For the text-containing cell, return its midpoint in [x, y] coordinate format. 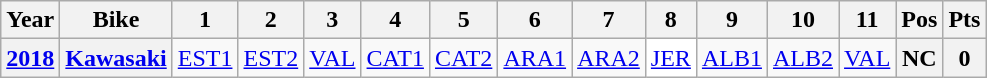
5 [463, 20]
Pts [964, 20]
6 [535, 20]
3 [332, 20]
8 [670, 20]
ARA2 [609, 58]
2 [271, 20]
Pos [920, 20]
0 [964, 58]
Year [30, 20]
ALB2 [802, 58]
9 [732, 20]
NC [920, 58]
JER [670, 58]
CAT1 [395, 58]
Kawasaki [116, 58]
4 [395, 20]
10 [802, 20]
EST1 [205, 58]
ARA1 [535, 58]
EST2 [271, 58]
11 [868, 20]
7 [609, 20]
2018 [30, 58]
1 [205, 20]
ALB1 [732, 58]
CAT2 [463, 58]
Bike [116, 20]
